Locate the cell with the specified text and output its [x, y] center coordinate. 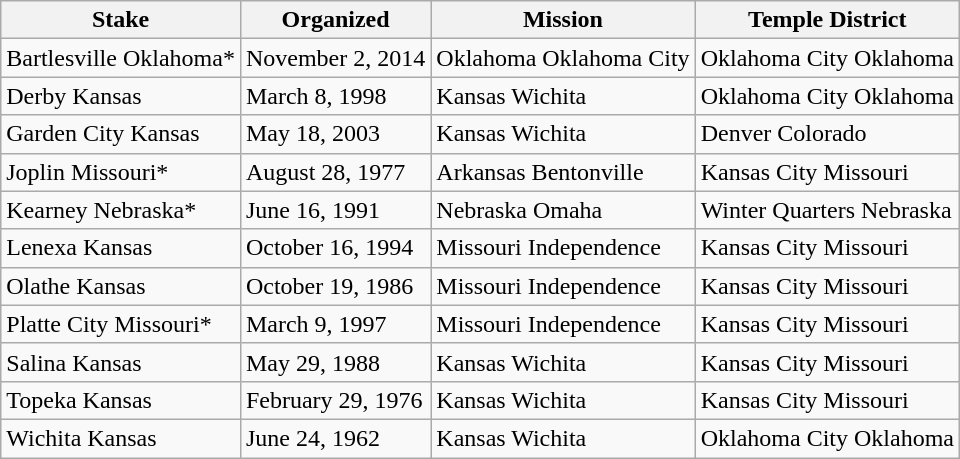
November 2, 2014 [335, 58]
Derby Kansas [121, 96]
Joplin Missouri* [121, 172]
June 16, 1991 [335, 210]
Denver Colorado [827, 134]
Winter Quarters Nebraska [827, 210]
March 9, 1997 [335, 324]
May 29, 1988 [335, 362]
Kearney Nebraska* [121, 210]
Salina Kansas [121, 362]
October 19, 1986 [335, 286]
May 18, 2003 [335, 134]
Wichita Kansas [121, 438]
Bartlesville Oklahoma* [121, 58]
Garden City Kansas [121, 134]
Platte City Missouri* [121, 324]
February 29, 1976 [335, 400]
Topeka Kansas [121, 400]
Organized [335, 20]
March 8, 1998 [335, 96]
Temple District [827, 20]
Oklahoma Oklahoma City [563, 58]
August 28, 1977 [335, 172]
June 24, 1962 [335, 438]
Mission [563, 20]
Olathe Kansas [121, 286]
Nebraska Omaha [563, 210]
October 16, 1994 [335, 248]
Arkansas Bentonville [563, 172]
Stake [121, 20]
Lenexa Kansas [121, 248]
